Pinpoint the cell where the given text exists, returning its (X, Y) midpoint coordinate. 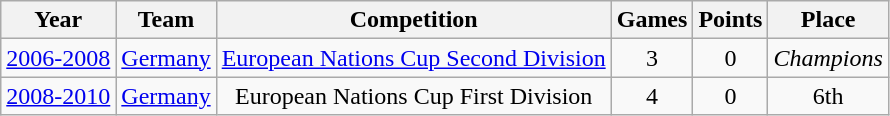
3 (652, 58)
Team (166, 20)
Games (652, 20)
Year (58, 20)
Points (730, 20)
2006-2008 (58, 58)
European Nations Cup Second Division (414, 58)
Champions (828, 58)
Place (828, 20)
4 (652, 96)
Competition (414, 20)
6th (828, 96)
European Nations Cup First Division (414, 96)
2008-2010 (58, 96)
